Capture the cell that displays the provided text and extract its (x, y) central coordinate. 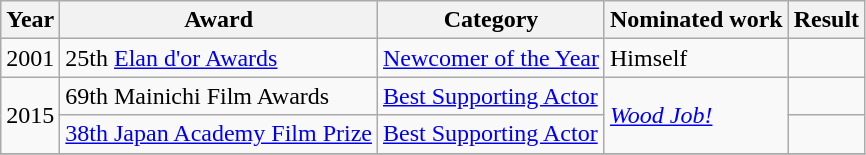
25th Elan d'or Awards (219, 58)
69th Mainichi Film Awards (219, 96)
2015 (30, 115)
2001 (30, 58)
Nominated work (696, 20)
Wood Job! (696, 115)
Himself (696, 58)
Award (219, 20)
Category (490, 20)
Year (30, 20)
38th Japan Academy Film Prize (219, 134)
Result (826, 20)
Newcomer of the Year (490, 58)
